Return [X, Y] of the center of cell containing provided text 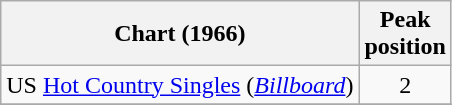
2 [405, 85]
Chart (1966) [180, 34]
US Hot Country Singles (Billboard) [180, 85]
Peakposition [405, 34]
